From the cell containing the given text, extract its center point as [x, y] coordinate. 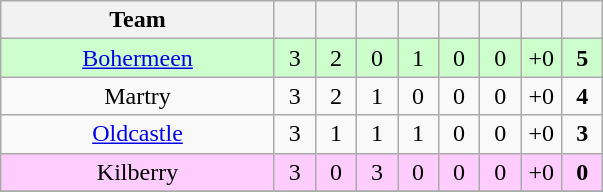
Bohermeen [138, 58]
Oldcastle [138, 134]
4 [582, 96]
5 [582, 58]
Kilberry [138, 172]
Team [138, 20]
Martry [138, 96]
